Scan for the cell matching the given text and deliver its [x, y] coordinate at center. 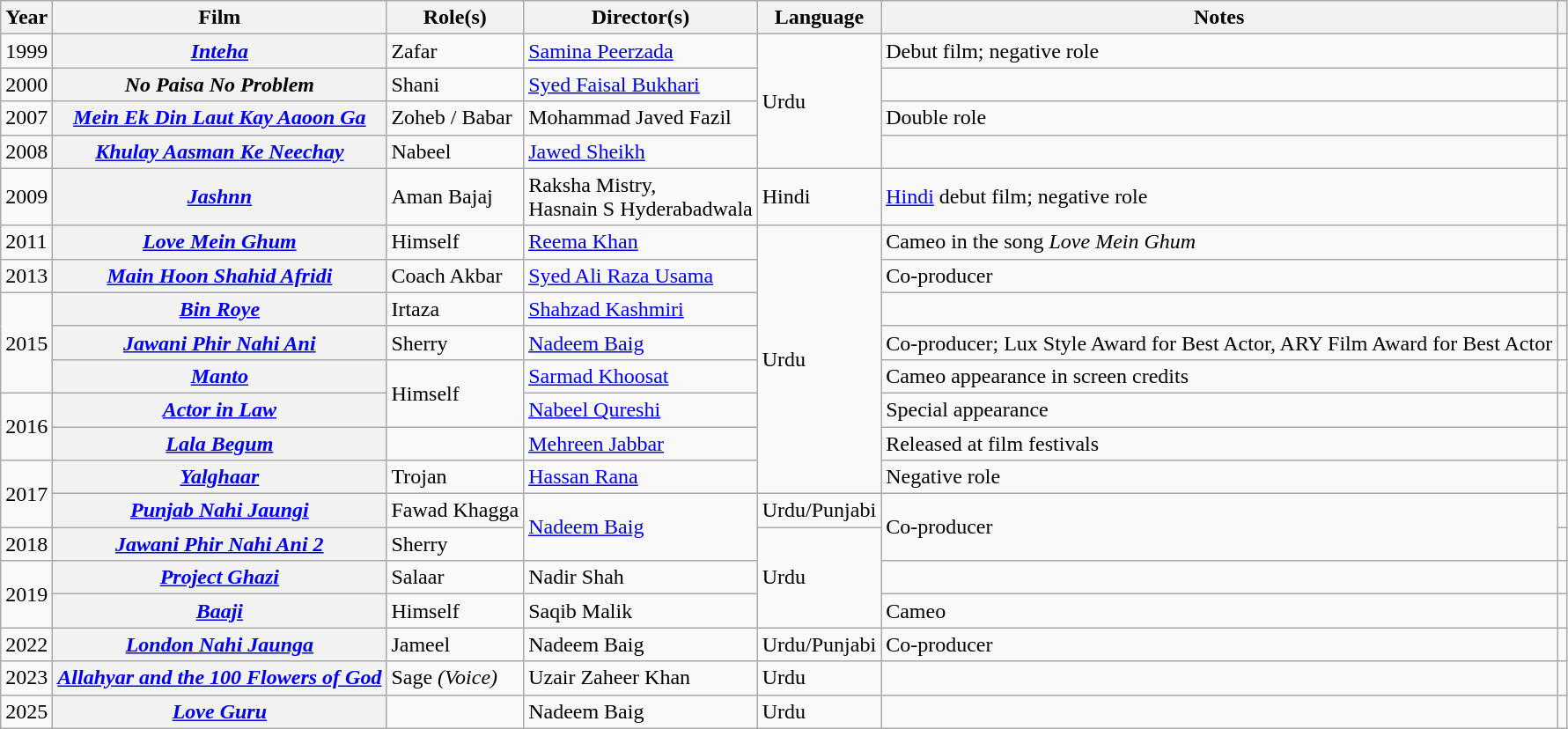
No Paisa No Problem [220, 85]
Main Hoon Shahid Afridi [220, 276]
2013 [26, 276]
Jashnn [220, 197]
Manto [220, 376]
Jawani Phir Nahi Ani 2 [220, 544]
2025 [26, 711]
Inteha [220, 51]
Allahyar and the 100 Flowers of God [220, 678]
Special appearance [1219, 409]
Reema Khan [641, 242]
Sarmad Khoosat [641, 376]
Punjab Nahi Jaungi [220, 511]
Language [819, 18]
Samina Peerzada [641, 51]
Jawed Sheikh [641, 151]
Mein Ek Din Laut Kay Aaoon Ga [220, 118]
Hindi debut film; negative role [1219, 197]
2009 [26, 197]
Film [220, 18]
Salaar [455, 578]
Lala Begum [220, 443]
Co-producer; Lux Style Award for Best Actor, ARY Film Award for Best Actor [1219, 342]
2018 [26, 544]
2017 [26, 494]
Mehreen Jabbar [641, 443]
Syed Faisal Bukhari [641, 85]
Irtaza [455, 309]
2019 [26, 594]
Sage (Voice) [455, 678]
Nadir Shah [641, 578]
Trojan [455, 477]
Debut film; negative role [1219, 51]
1999 [26, 51]
Project Ghazi [220, 578]
Nabeel [455, 151]
Zoheb / Babar [455, 118]
Cameo in the song Love Mein Ghum [1219, 242]
Actor in Law [220, 409]
2022 [26, 644]
2015 [26, 342]
2011 [26, 242]
Double role [1219, 118]
Hassan Rana [641, 477]
Director(s) [641, 18]
Yalghaar [220, 477]
2023 [26, 678]
Bin Roye [220, 309]
Jawani Phir Nahi Ani [220, 342]
Jameel [455, 644]
Zafar [455, 51]
Mohammad Javed Fazil [641, 118]
2007 [26, 118]
Shani [455, 85]
2008 [26, 151]
Baaji [220, 611]
Fawad Khagga [455, 511]
Love Mein Ghum [220, 242]
2016 [26, 426]
Coach Akbar [455, 276]
Cameo appearance in screen credits [1219, 376]
Shahzad Kashmiri [641, 309]
Saqib Malik [641, 611]
Role(s) [455, 18]
Raksha Mistry, Hasnain S Hyderabadwala [641, 197]
Hindi [819, 197]
Nabeel Qureshi [641, 409]
Year [26, 18]
Released at film festivals [1219, 443]
Love Guru [220, 711]
Uzair Zaheer Khan [641, 678]
Negative role [1219, 477]
Cameo [1219, 611]
Notes [1219, 18]
Khulay Aasman Ke Neechay [220, 151]
2000 [26, 85]
Syed Ali Raza Usama [641, 276]
Aman Bajaj [455, 197]
London Nahi Jaunga [220, 644]
